Extract the [X, Y] coordinate from the center of the cell holding the provided text.  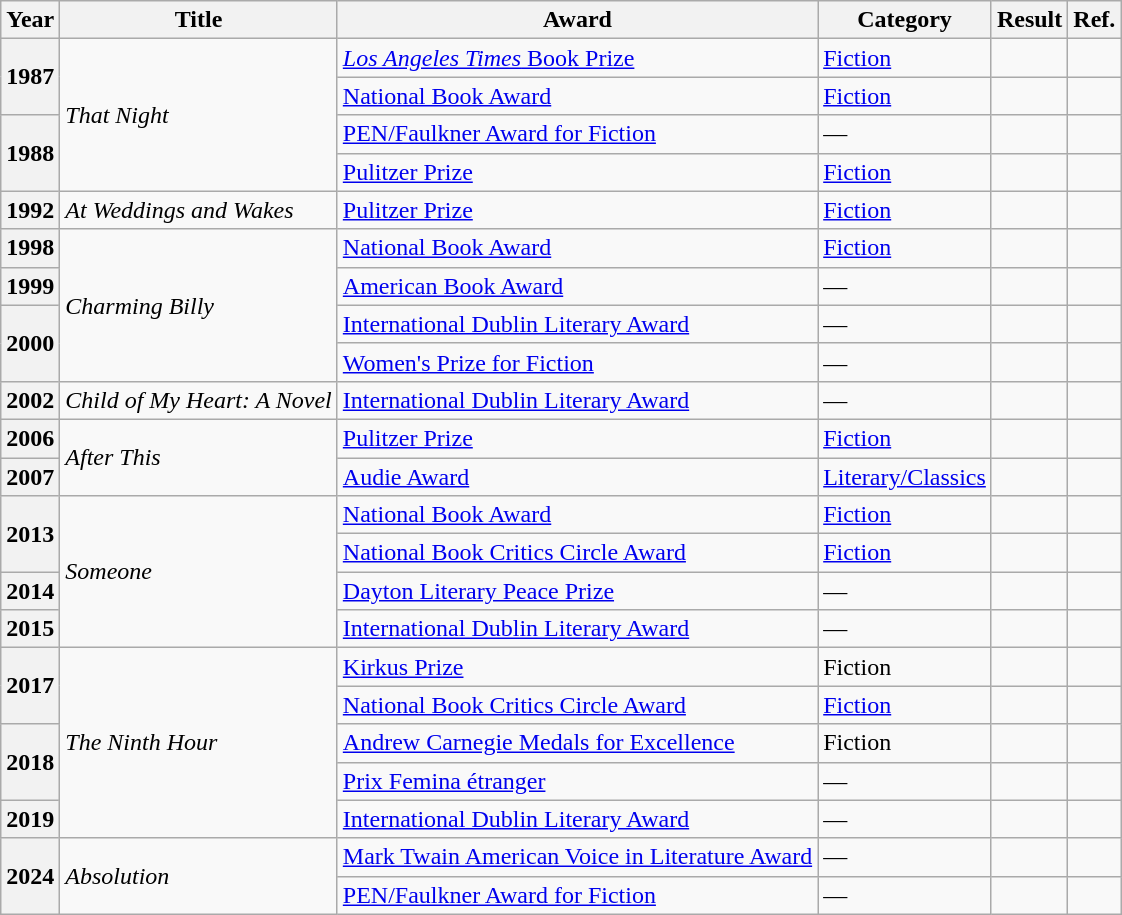
1998 [30, 248]
Year [30, 20]
Prix Femina étranger [577, 781]
2014 [30, 591]
Audie Award [577, 477]
Kirkus Prize [577, 667]
2017 [30, 686]
Result [1029, 20]
That Night [198, 115]
2013 [30, 534]
2024 [30, 876]
2007 [30, 477]
Award [577, 20]
American Book Award [577, 286]
Child of My Heart: A Novel [198, 400]
Ref. [1094, 20]
Absolution [198, 876]
Los Angeles Times Book Prize [577, 58]
1987 [30, 77]
The Ninth Hour [198, 743]
1988 [30, 153]
Andrew Carnegie Medals for Excellence [577, 743]
1999 [30, 286]
After This [198, 457]
2018 [30, 762]
Someone [198, 572]
Category [905, 20]
2000 [30, 343]
At Weddings and Wakes [198, 210]
Women's Prize for Fiction [577, 362]
Dayton Literary Peace Prize [577, 591]
Mark Twain American Voice in Literature Award [577, 857]
2019 [30, 819]
1992 [30, 210]
Literary/Classics [905, 477]
2015 [30, 629]
2002 [30, 400]
Charming Billy [198, 305]
Title [198, 20]
2006 [30, 438]
